For the text-containing cell, return its midpoint in [x, y] coordinate format. 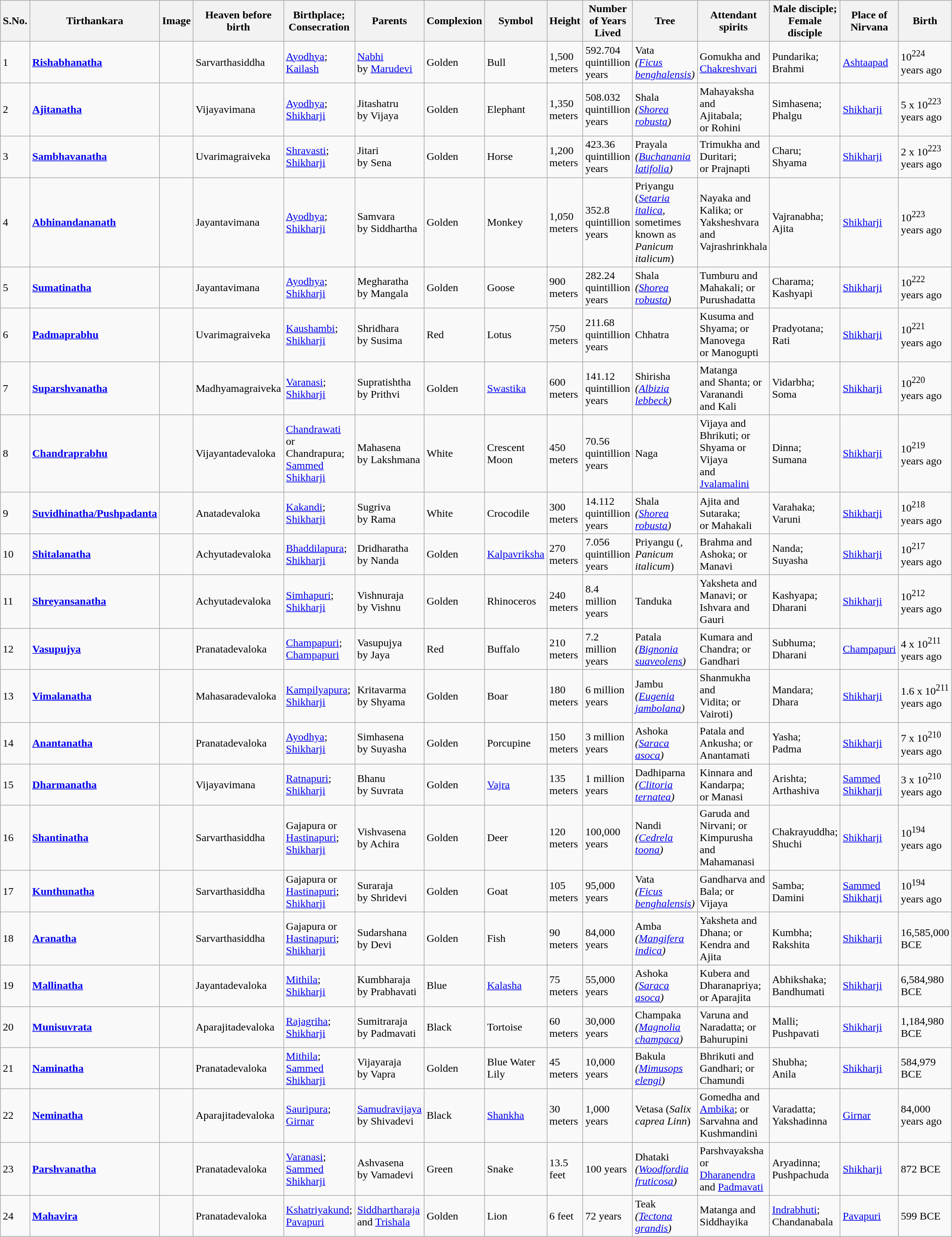
23 [15, 1169]
Yaksheta andDhana; orKendra andAjita [733, 939]
Brahma andAshoka; orManavi [733, 554]
Number of Years Lived [608, 21]
18 [15, 939]
Swastika [516, 388]
Vajranabha;Ajita [805, 222]
Naga [665, 453]
Jitariby Sena [390, 157]
Vijayarajaby Vapra [390, 1068]
Kritavarmaby Shyama [390, 696]
Supratishthaby Prithvi [390, 388]
Blue [454, 986]
1 million years [608, 785]
Abhikshaka;Bandhumati [805, 986]
Kshatriyakund;Pavapuri [319, 1216]
Goat [516, 891]
Neminatha [94, 1115]
Height [565, 21]
141.12 quintillion years [608, 388]
Sugrivaby Rama [390, 513]
1,184,980 BCE [925, 1027]
1,050 meters [565, 222]
3 million years [608, 743]
Shreyansanatha [94, 601]
Mahayaksha andAjitabala; or Rohini [733, 109]
352.8 quintillion years [608, 222]
4 [15, 222]
Attendantspirits [733, 21]
Ajita andSutaraka; or Mahakali [733, 513]
Aranatha [94, 939]
3 [15, 157]
Abhinandananath [94, 222]
Kinnara andKandarpa;or Manasi [733, 785]
Matangaand Shanta; orVaranandi and Kali [733, 388]
100 years [608, 1169]
10217 years ago [925, 554]
Dadhiparna(Clitoria ternatea) [665, 785]
Kalpavriksha [516, 554]
2 x 10223 years ago [925, 157]
Mallinatha [94, 986]
Fish [516, 939]
Vishnurajaby Vishnu [390, 601]
Nayaka andKalika; orYaksheshvara andVajrashrinkhala [733, 222]
Megharathaby Mangala [390, 288]
Aryadinna; Pushpachuda [805, 1169]
10218 years ago [925, 513]
15 [15, 785]
9 [15, 513]
90 meters [565, 939]
Blue Water Lily [516, 1068]
Lotus [516, 335]
16 [15, 838]
1.6 x 10211 years ago [925, 696]
10221 years ago [925, 335]
Amba(Mangifera indica) [665, 939]
900 meters [565, 288]
211.68 quintillion years [608, 335]
Nanda;Suyasha [805, 554]
Subhuma;Dharani [805, 649]
Nabhiby Marudevi [390, 62]
Bhaddilapura;Shikharji [319, 554]
Horse [516, 157]
Suparshvanatha [94, 388]
423.36 quintillion years [608, 157]
Sumitrarajaby Padmavati [390, 1027]
Mahasaradevaloka [238, 696]
Complexion [454, 21]
Surarajaby Shridevi [390, 891]
Mahavira [94, 1216]
584,979 BCE [925, 1068]
95,000 years [608, 891]
Jayantadevaloka [238, 986]
Kampilyapura;Shikharji [319, 696]
Shanmukha andVidita; orVairoti) [733, 696]
Bhrikuti andGandhari; orChamundi [733, 1068]
Chakrayuddha;Shuchi [805, 838]
Patala(Bignonia suaveolens) [665, 649]
Symbol [516, 21]
Anatadevaloka [238, 513]
Kumara andChandra; orGandhari [733, 649]
Jitashatruby Vijaya [390, 109]
Simhasena;Phalgu [805, 109]
Male disciple;Female disciple [805, 21]
6 feet [565, 1216]
7.056 quintillion years [608, 554]
Prayala(Buchanania latifolia) [665, 157]
872 BCE [925, 1169]
Bull [516, 62]
1,350 meters [565, 109]
Rhinoceros [516, 601]
Image [176, 21]
10224 years ago [925, 62]
Sauripura;Girnar [319, 1115]
Teak(Tectona grandis) [665, 1216]
Buffalo [516, 649]
Shravasti;Shikharji [319, 157]
55,000 years [608, 986]
7 [15, 388]
13.5 feet [565, 1169]
Nandi(Cedrela toona) [665, 838]
22 [15, 1115]
72 years [608, 1216]
16,585,000 BCE [925, 939]
Deer [516, 838]
Padmaprabhu [94, 335]
Vajra [516, 785]
14 [15, 743]
84,000 years [608, 939]
Gandharva andBala; orVijaya [733, 891]
10222 years ago [925, 288]
84,000 years ago [925, 1115]
10219 years ago [925, 453]
Priyangu (Setaria italica, sometimes known as Panicum italicum) [665, 222]
30,000 years [608, 1027]
Vasupujya [94, 649]
Vijayantadevaloka [238, 453]
Crescent Moon [516, 453]
Vidarbha;Soma [805, 388]
Elephant [516, 109]
Shridharaby Susima [390, 335]
Mahasenaby Lakshmana [390, 453]
Green [454, 1169]
Mithila;Shikharji [319, 986]
Kunthunatha [94, 891]
Dinna;Sumana [805, 453]
Tanduka [665, 601]
Pradyotana;Rati [805, 335]
282.24 quintillion years [608, 288]
1,200 meters [565, 157]
6,584,980 BCE [925, 986]
Vetasa (Salix caprea Linn) [665, 1115]
Kakandi;Shikharji [319, 513]
Kumbha;Rakshita [805, 939]
Shubha;Anila [805, 1068]
Samudravijayaby Shivadevi [390, 1115]
Simhasenaby Suyasha [390, 743]
2 [15, 109]
Varuna andNaradatta; orBahurupini [733, 1027]
Heaven before birth [238, 21]
Kubera andDharanapriya;or Aparajita [733, 986]
24 [15, 1216]
Munisuvrata [94, 1027]
Champaka(Magnolia champaca) [665, 1027]
Trimukha andDuritari;or Prajnapti [733, 157]
10223 years ago [925, 222]
Malli;Pushpavati [805, 1027]
Matanga andSiddhayika [733, 1216]
10212 years ago [925, 601]
Crocodile [516, 513]
Rishabhanatha [94, 62]
Tumburu andMahakali; orPurushadatta [733, 288]
Vijaya and Bhrikuti; orShyama or Vijayaand Jvalamalini [733, 453]
Ajitanatha [94, 109]
Chhatra [665, 335]
Dridharathaby Nanda [390, 554]
Birth [925, 21]
Monkey [516, 222]
600 meters [565, 388]
8 [15, 453]
592.704 quintillion years [608, 62]
Varanasi;Sammed Shikharji [319, 1169]
Yaksheta andManavi; orIshvara andGauri [733, 601]
Parents [390, 21]
Kashyapa;Dharani [805, 601]
Kusuma andShyama; orManovegaor Manogupti [733, 335]
Dhataki(Woodfordia fruticosa) [665, 1169]
Siddhartharaja and Trishala [390, 1216]
Tree [665, 21]
Shirisha(Albizia lebbeck) [665, 388]
Ashtaapad [869, 62]
45 meters [565, 1068]
6 [15, 335]
Rajagriha;Shikharji [319, 1027]
Dharmanatha [94, 785]
30 meters [565, 1115]
Parshvanatha [94, 1169]
70.56 quintillion years [608, 453]
10 [15, 554]
Garuda andNirvani; orKimpurusha andMahamanasi [733, 838]
Girnar [869, 1115]
4 x 10211 years ago [925, 649]
Samba;Damini [805, 891]
Mandara;Dhara [805, 696]
Pundarika;Brahmi [805, 62]
14.112 quintillion years [608, 513]
Ayodhya;Kailash [319, 62]
10,000 years [608, 1068]
Gomukha andChakreshvari [733, 62]
Sambhavanatha [94, 157]
1,000 years [608, 1115]
Tortoise [516, 1027]
7 x 10210 years ago [925, 743]
60 meters [565, 1027]
21 [15, 1068]
Vasupujyaby Jaya [390, 649]
Snake [516, 1169]
19 [15, 986]
Gomedha andAmbika; orSarvahna andKushmandini [733, 1115]
S.No. [15, 21]
5 x 10223 years ago [925, 109]
Madhyamagraiveka [238, 388]
Charu;Shyama [805, 157]
11 [15, 601]
750 meters [565, 335]
Bhanuby Suvrata [390, 785]
Vishvasenaby Achira [390, 838]
Kumbharajaby Prabhavati [390, 986]
Kalasha [516, 986]
Chandraprabhu [94, 453]
Charama;Kashyapi [805, 288]
Varahaka;Varuni [805, 513]
Champapuri [869, 649]
Naminatha [94, 1068]
Ashvasenaby Vamadevi [390, 1169]
6 million years [608, 696]
270 meters [565, 554]
Anantanatha [94, 743]
5 [15, 288]
Vimalanatha [94, 696]
120 meters [565, 838]
Yasha;Padma [805, 743]
Goose [516, 288]
12 [15, 649]
135 meters [565, 785]
Indrabhuti;Chandanabala [805, 1216]
100,000 years [608, 838]
150 meters [565, 743]
17 [15, 891]
Chandrawati or Chandrapura;Sammed Shikharji [319, 453]
Priyangu (, Panicum italicum) [665, 554]
Mithila;Sammed Shikharji [319, 1068]
Samvaraby Siddhartha [390, 222]
240 meters [565, 601]
Lion [516, 1216]
105 meters [565, 891]
Champapuri;Champapuri [319, 649]
Pavapuri [869, 1216]
20 [15, 1027]
1 [15, 62]
Varadatta;Yakshadinna [805, 1115]
Varanasi;Shikharji [319, 388]
Bakula(Mimusops elengi) [665, 1068]
Simhapuri;Shikharji [319, 601]
8.4 million years [608, 601]
3 x 10210 years ago [925, 785]
Shantinatha [94, 838]
Sudarshanaby Devi [390, 939]
300 meters [565, 513]
Ratnapuri;Shikharji [319, 785]
Place of Nirvana [869, 21]
Tirthankara [94, 21]
Shankha [516, 1115]
Parshvayaksha orDharanendraand Padmavati [733, 1169]
Arishta;Arthashiva [805, 785]
75 meters [565, 986]
7.2 million years [608, 649]
599 BCE [925, 1216]
Jambu(Eugenia jambolana) [665, 696]
1,500 meters [565, 62]
Birthplace;Consecration [319, 21]
450 meters [565, 453]
Boar [516, 696]
13 [15, 696]
508.032 quintillion years [608, 109]
Suvidhinatha/Pushpadanta [94, 513]
210 meters [565, 649]
180 meters [565, 696]
Shitalanatha [94, 554]
Kaushambi;Shikharji [319, 335]
Sumatinatha [94, 288]
Patala andAnkusha; orAnantamati [733, 743]
Porcupine [516, 743]
10220 years ago [925, 388]
